Scan for the cell matching the given text and deliver its [X, Y] coordinate at center. 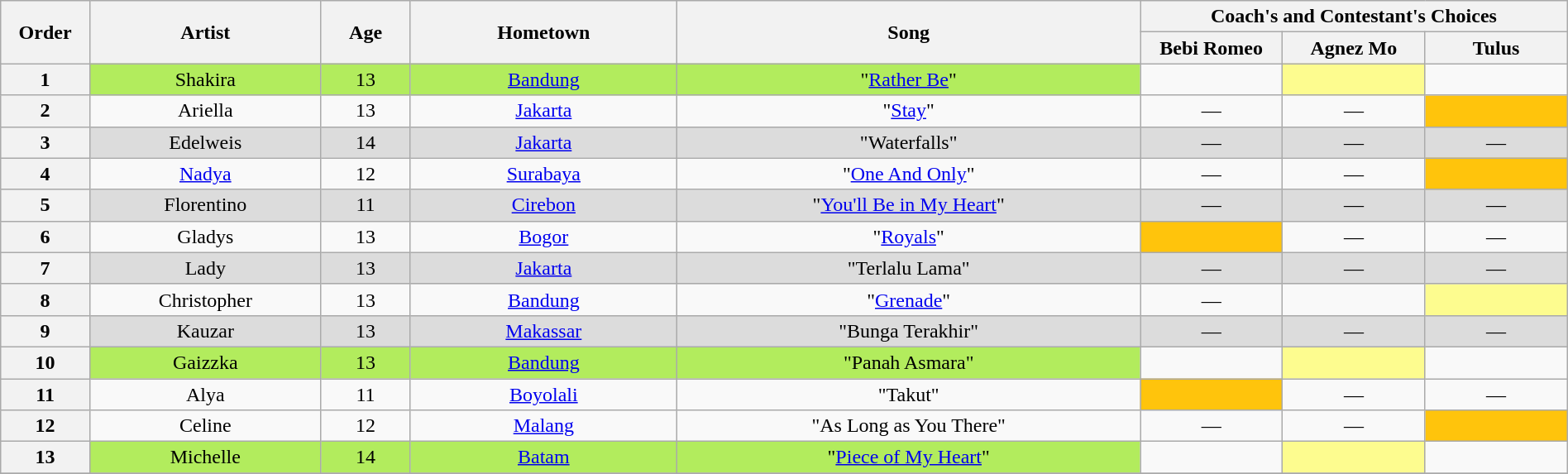
Edelweis [205, 142]
Age [366, 32]
Cirebon [544, 205]
Michelle [205, 457]
8 [45, 299]
3 [45, 142]
Song [909, 32]
5 [45, 205]
Gladys [205, 237]
Coach's and Contestant's Choices [1355, 17]
9 [45, 331]
1 [45, 79]
"Grenade" [909, 299]
Kauzar [205, 331]
Surabaya [544, 174]
4 [45, 174]
"Bunga Terakhir" [909, 331]
Ariella [205, 111]
2 [45, 111]
"Waterfalls" [909, 142]
10 [45, 362]
"Panah Asmara" [909, 362]
Florentino [205, 205]
Malang [544, 426]
"As Long as You There" [909, 426]
"Takut" [909, 395]
Gaizzka [205, 362]
Order [45, 32]
Tulus [1496, 48]
6 [45, 237]
"Piece of My Heart" [909, 457]
Nadya [205, 174]
Celine [205, 426]
Bogor [544, 237]
Agnez Mo [1354, 48]
"Stay" [909, 111]
"You'll Be in My Heart" [909, 205]
7 [45, 268]
Bebi Romeo [1212, 48]
Shakira [205, 79]
Lady [205, 268]
Boyolali [544, 395]
Alya [205, 395]
Batam [544, 457]
Christopher [205, 299]
"One And Only" [909, 174]
"Terlalu Lama" [909, 268]
"Royals" [909, 237]
Makassar [544, 331]
"Rather Be" [909, 79]
Hometown [544, 32]
Artist [205, 32]
